Return [X, Y] of the center of cell containing provided text 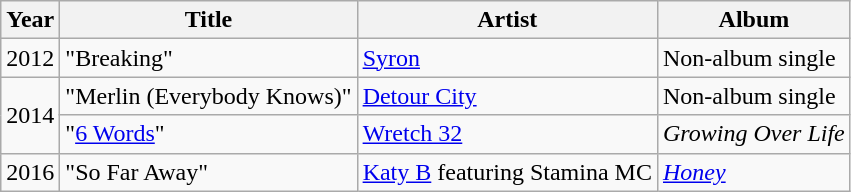
"Breaking" [208, 58]
Katy B featuring Stamina MC [507, 172]
"So Far Away" [208, 172]
"6 Words" [208, 134]
Wretch 32 [507, 134]
Syron [507, 58]
Year [30, 20]
Honey [754, 172]
Album [754, 20]
"Merlin (Everybody Knows)" [208, 96]
2014 [30, 115]
Title [208, 20]
2012 [30, 58]
2016 [30, 172]
Detour City [507, 96]
Artist [507, 20]
Growing Over Life [754, 134]
